Find where the given text appears and provide that cell's center as (x, y) coordinate. 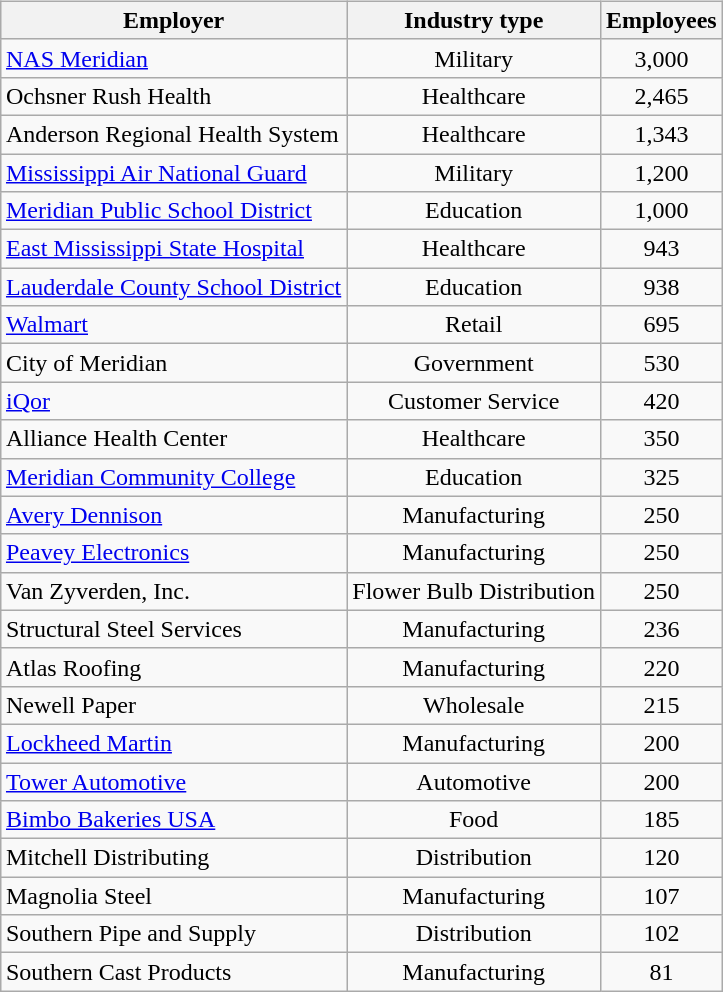
Wholesale (474, 705)
Southern Cast Products (173, 972)
Lockheed Martin (173, 743)
Industry type (474, 20)
Van Zyverden, Inc. (173, 591)
Newell Paper (173, 705)
2,465 (662, 96)
Peavey Electronics (173, 553)
1,343 (662, 134)
Government (474, 363)
695 (662, 325)
East Mississippi State Hospital (173, 249)
City of Meridian (173, 363)
Meridian Public School District (173, 211)
Atlas Roofing (173, 667)
Employer (173, 20)
Automotive (474, 781)
Mississippi Air National Guard (173, 173)
81 (662, 972)
Employees (662, 20)
530 (662, 363)
215 (662, 705)
938 (662, 287)
120 (662, 858)
Customer Service (474, 401)
1,000 (662, 211)
220 (662, 667)
3,000 (662, 58)
Anderson Regional Health System (173, 134)
Mitchell Distributing (173, 858)
Walmart (173, 325)
Southern Pipe and Supply (173, 934)
Alliance Health Center (173, 439)
236 (662, 629)
107 (662, 896)
Magnolia Steel (173, 896)
943 (662, 249)
325 (662, 477)
102 (662, 934)
Retail (474, 325)
Food (474, 820)
Tower Automotive (173, 781)
Flower Bulb Distribution (474, 591)
420 (662, 401)
Bimbo Bakeries USA (173, 820)
Meridian Community College (173, 477)
1,200 (662, 173)
350 (662, 439)
Lauderdale County School District (173, 287)
iQor (173, 401)
NAS Meridian (173, 58)
Avery Dennison (173, 515)
185 (662, 820)
Structural Steel Services (173, 629)
Ochsner Rush Health (173, 96)
